Determine the (X, Y) coordinate at the center of the cell enclosing the given text.  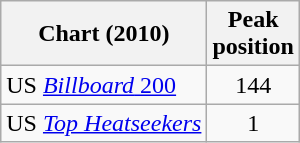
Peakposition (253, 34)
US Top Heatseekers (104, 123)
Chart (2010) (104, 34)
144 (253, 85)
US Billboard 200 (104, 85)
1 (253, 123)
